Locate the cell with the specified text and output its [X, Y] center coordinate. 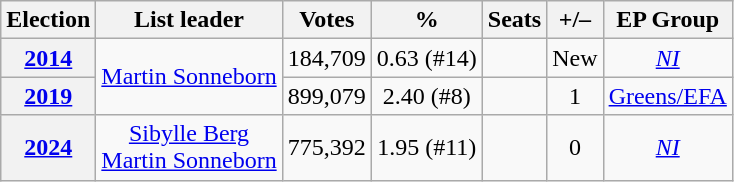
899,079 [326, 96]
Greens/EFA [668, 96]
Sibylle BergMartin Sonneborn [189, 148]
List leader [189, 20]
2024 [48, 148]
Votes [326, 20]
2014 [48, 58]
1.95 (#11) [426, 148]
2.40 (#8) [426, 96]
775,392 [326, 148]
2019 [48, 96]
0.63 (#14) [426, 58]
+/– [575, 20]
Election [48, 20]
Martin Sonneborn [189, 77]
0 [575, 148]
EP Group [668, 20]
Seats [514, 20]
% [426, 20]
184,709 [326, 58]
1 [575, 96]
New [575, 58]
